Provide the [X, Y] coordinate of the cell's center where the given text is located.  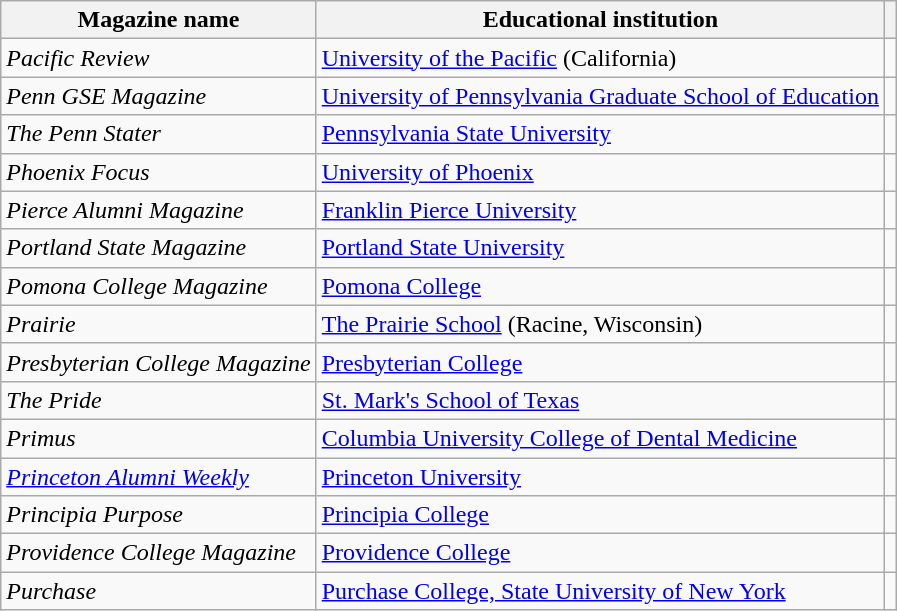
Pennsylvania State University [600, 134]
Providence College [600, 553]
University of the Pacific (California) [600, 58]
Providence College Magazine [158, 553]
Phoenix Focus [158, 172]
Presbyterian College [600, 362]
Columbia University College of Dental Medicine [600, 438]
St. Mark's School of Texas [600, 400]
University of Phoenix [600, 172]
The Pride [158, 400]
Penn GSE Magazine [158, 96]
Princeton University [600, 477]
Educational institution [600, 20]
Franklin Pierce University [600, 210]
Pomona College [600, 286]
Purchase [158, 591]
Princeton Alumni Weekly [158, 477]
Prairie [158, 324]
University of Pennsylvania Graduate School of Education [600, 96]
Portland State University [600, 248]
Principia College [600, 515]
Primus [158, 438]
Presbyterian College Magazine [158, 362]
Magazine name [158, 20]
The Penn Stater [158, 134]
The Prairie School (Racine, Wisconsin) [600, 324]
Pacific Review [158, 58]
Portland State Magazine [158, 248]
Principia Purpose [158, 515]
Purchase College, State University of New York [600, 591]
Pomona College Magazine [158, 286]
Pierce Alumni Magazine [158, 210]
